Return [x, y] of the center of cell containing provided text 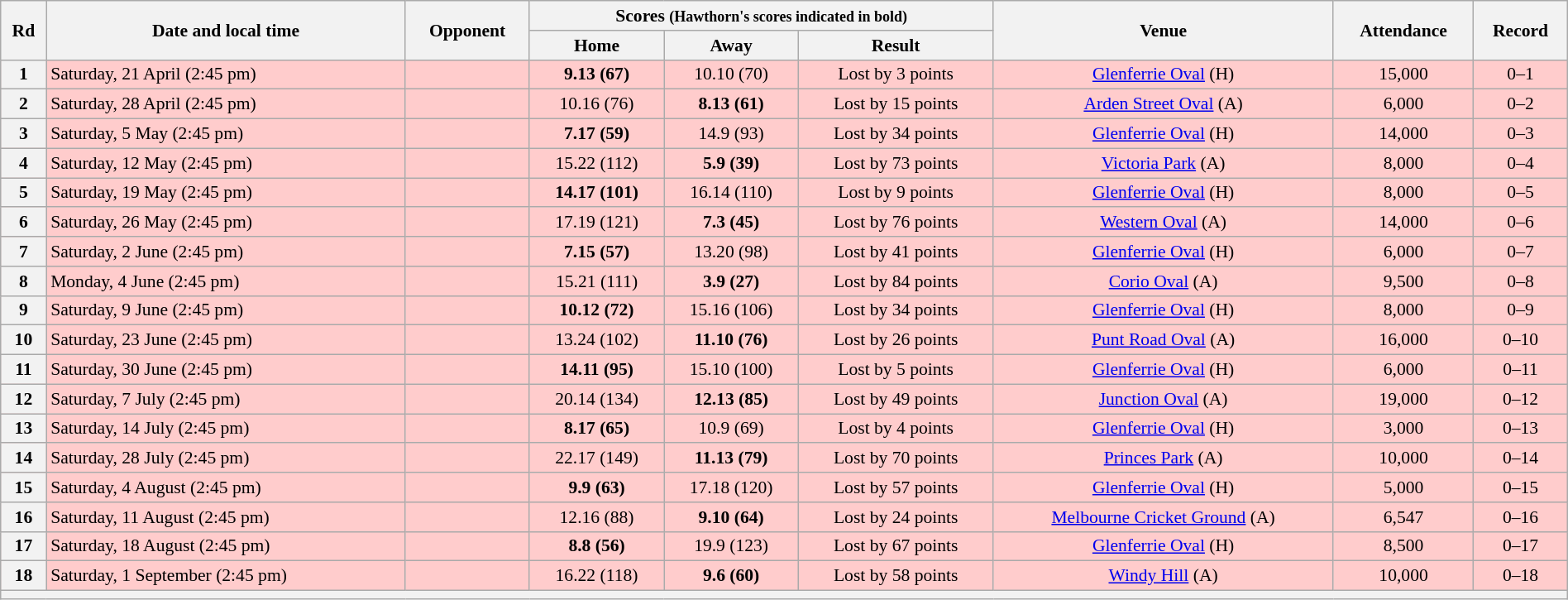
4 [23, 163]
0–9 [1520, 310]
15 [23, 487]
0–17 [1520, 546]
Lost by 26 points [896, 340]
Saturday, 4 August (2:45 pm) [226, 487]
13.24 (102) [597, 340]
Junction Oval (A) [1163, 399]
12.13 (85) [731, 399]
16.22 (118) [597, 576]
7.3 (45) [731, 223]
6,547 [1403, 517]
Rd [23, 30]
8,500 [1403, 546]
0–11 [1520, 370]
9.13 (67) [597, 74]
7.17 (59) [597, 134]
Punt Road Oval (A) [1163, 340]
Melbourne Cricket Ground (A) [1163, 517]
14.17 (101) [597, 193]
Result [896, 46]
1 [23, 74]
10.9 (69) [731, 429]
Lost by 9 points [896, 193]
9.6 (60) [731, 576]
9,500 [1403, 281]
Lost by 73 points [896, 163]
Lost by 3 points [896, 74]
Saturday, 14 July (2:45 pm) [226, 429]
Lost by 5 points [896, 370]
0–4 [1520, 163]
19.9 (123) [731, 546]
0–5 [1520, 193]
Away [731, 46]
9 [23, 310]
0–6 [1520, 223]
11.10 (76) [731, 340]
Saturday, 5 May (2:45 pm) [226, 134]
Lost by 24 points [896, 517]
3,000 [1403, 429]
15.21 (111) [597, 281]
Home [597, 46]
Lost by 49 points [896, 399]
10.12 (72) [597, 310]
0–13 [1520, 429]
Saturday, 23 June (2:45 pm) [226, 340]
11.13 (79) [731, 458]
Victoria Park (A) [1163, 163]
3 [23, 134]
18 [23, 576]
8.17 (65) [597, 429]
12.16 (88) [597, 517]
Saturday, 28 April (2:45 pm) [226, 104]
0–10 [1520, 340]
13 [23, 429]
Lost by 70 points [896, 458]
Windy Hill (A) [1163, 576]
Record [1520, 30]
Scores (Hawthorn's scores indicated in bold) [761, 16]
7 [23, 252]
14.11 (95) [597, 370]
0–7 [1520, 252]
13.20 (98) [731, 252]
0–12 [1520, 399]
Lost by 57 points [896, 487]
20.14 (134) [597, 399]
Saturday, 12 May (2:45 pm) [226, 163]
Saturday, 21 April (2:45 pm) [226, 74]
Western Oval (A) [1163, 223]
0–8 [1520, 281]
Date and local time [226, 30]
9.9 (63) [597, 487]
17 [23, 546]
8.13 (61) [731, 104]
6 [23, 223]
22.17 (149) [597, 458]
16,000 [1403, 340]
5,000 [1403, 487]
Saturday, 7 July (2:45 pm) [226, 399]
Lost by 4 points [896, 429]
17.18 (120) [731, 487]
12 [23, 399]
11 [23, 370]
5.9 (39) [731, 163]
10 [23, 340]
17.19 (121) [597, 223]
Saturday, 26 May (2:45 pm) [226, 223]
Lost by 58 points [896, 576]
Monday, 4 June (2:45 pm) [226, 281]
19,000 [1403, 399]
Saturday, 18 August (2:45 pm) [226, 546]
Corio Oval (A) [1163, 281]
15,000 [1403, 74]
Lost by 76 points [896, 223]
10.16 (76) [597, 104]
Saturday, 11 August (2:45 pm) [226, 517]
16 [23, 517]
15.22 (112) [597, 163]
Lost by 84 points [896, 281]
0–1 [1520, 74]
0–18 [1520, 576]
Opponent [467, 30]
15.16 (106) [731, 310]
3.9 (27) [731, 281]
15.10 (100) [731, 370]
Saturday, 30 June (2:45 pm) [226, 370]
14 [23, 458]
Saturday, 2 June (2:45 pm) [226, 252]
Princes Park (A) [1163, 458]
14.9 (93) [731, 134]
9.10 (64) [731, 517]
8.8 (56) [597, 546]
0–3 [1520, 134]
Attendance [1403, 30]
Saturday, 9 June (2:45 pm) [226, 310]
2 [23, 104]
Saturday, 19 May (2:45 pm) [226, 193]
0–16 [1520, 517]
8 [23, 281]
0–15 [1520, 487]
Arden Street Oval (A) [1163, 104]
Lost by 67 points [896, 546]
16.14 (110) [731, 193]
7.15 (57) [597, 252]
Saturday, 1 September (2:45 pm) [226, 576]
Saturday, 28 July (2:45 pm) [226, 458]
Venue [1163, 30]
0–14 [1520, 458]
Lost by 41 points [896, 252]
Lost by 15 points [896, 104]
10.10 (70) [731, 74]
0–2 [1520, 104]
5 [23, 193]
